Identify which cell holds the provided text, then report its (X, Y) central coordinate. 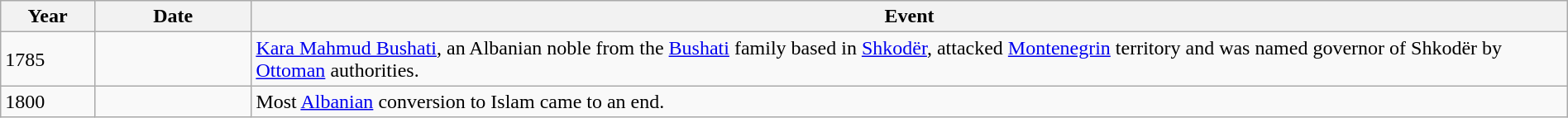
Event (910, 17)
Year (48, 17)
Most Albanian conversion to Islam came to an end. (910, 101)
Date (172, 17)
1785 (48, 59)
1800 (48, 101)
